From the cell containing the given text, extract its center point as [X, Y] coordinate. 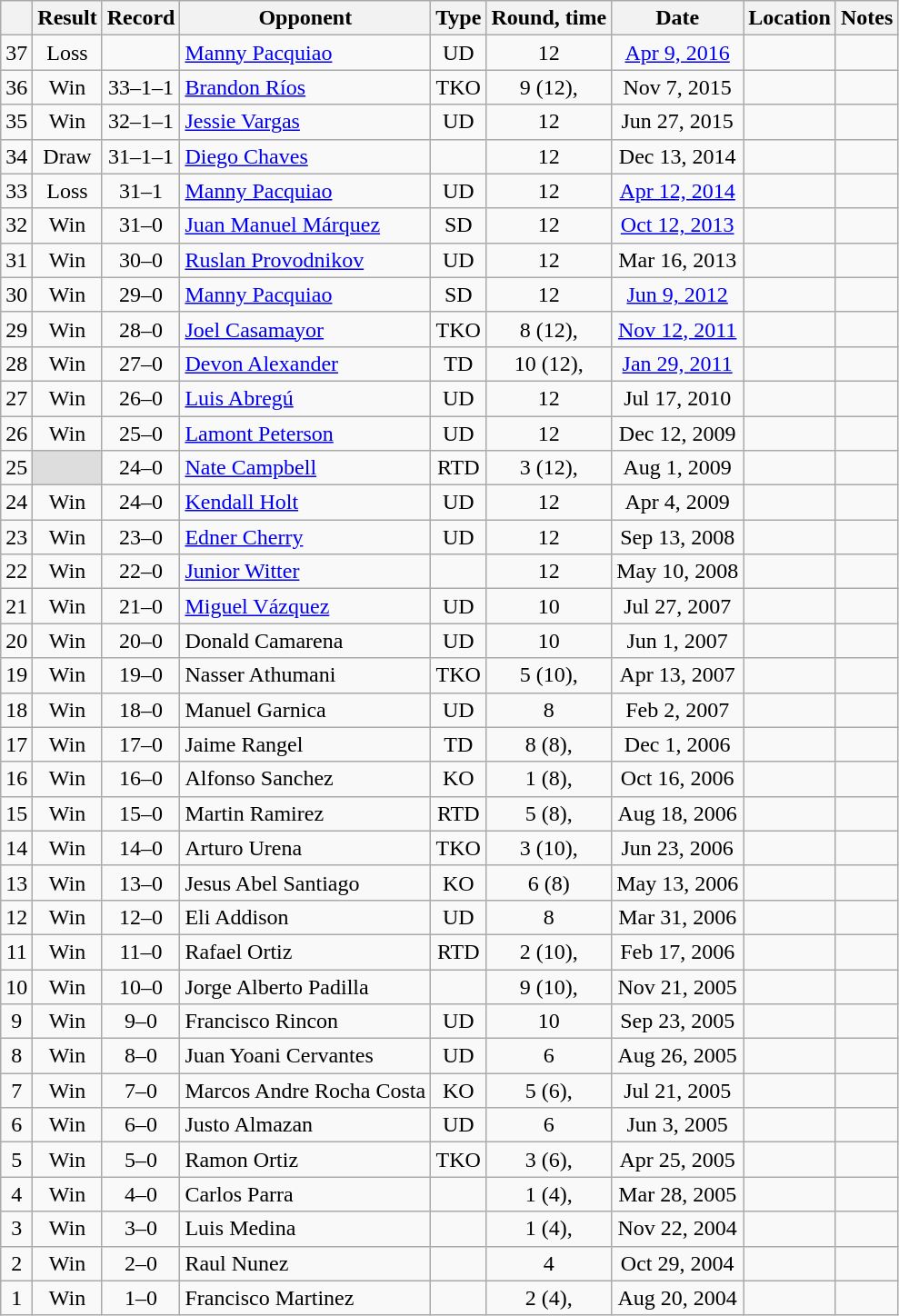
Jul 21, 2005 [678, 1091]
Oct 12, 2013 [678, 225]
28–0 [141, 329]
14–0 [141, 848]
Opponent [305, 18]
Jesus Abel Santiago [305, 882]
9 [16, 1022]
Miguel Vázquez [305, 606]
Luis Abregú [305, 398]
Jun 3, 2005 [678, 1125]
Juan Manuel Márquez [305, 225]
Francisco Rincon [305, 1022]
Apr 4, 2009 [678, 503]
7–0 [141, 1091]
21–0 [141, 606]
28 [16, 364]
Draw [67, 156]
Jul 27, 2007 [678, 606]
15 [16, 813]
1–0 [141, 1298]
5 (6), [549, 1091]
Jul 17, 2010 [678, 398]
27–0 [141, 364]
5–0 [141, 1160]
Date [678, 18]
18–0 [141, 710]
Francisco Martinez [305, 1298]
35 [16, 122]
10–0 [141, 986]
May 13, 2006 [678, 882]
29 [16, 329]
30 [16, 294]
2 (4), [549, 1298]
Jessie Vargas [305, 122]
Brandon Ríos [305, 87]
Martin Ramirez [305, 813]
37 [16, 53]
Ramon Ortiz [305, 1160]
Devon Alexander [305, 364]
32–1–1 [141, 122]
16 [16, 779]
29–0 [141, 294]
7 [16, 1091]
Junior Witter [305, 572]
Nov 21, 2005 [678, 986]
Oct 29, 2004 [678, 1263]
Jun 27, 2015 [678, 122]
Nate Campbell [305, 468]
31–1–1 [141, 156]
11–0 [141, 952]
8–0 [141, 1056]
19 [16, 675]
Lamont Peterson [305, 434]
19–0 [141, 675]
Aug 20, 2004 [678, 1298]
Nov 12, 2011 [678, 329]
8 (8), [549, 744]
Nov 22, 2004 [678, 1229]
26–0 [141, 398]
2–0 [141, 1263]
25–0 [141, 434]
33–1–1 [141, 87]
Apr 13, 2007 [678, 675]
25 [16, 468]
Type [458, 18]
13–0 [141, 882]
1 (8), [549, 779]
Notes [866, 18]
30–0 [141, 260]
Nov 7, 2015 [678, 87]
Sep 13, 2008 [678, 537]
32 [16, 225]
Jan 29, 2011 [678, 364]
3 (12), [549, 468]
31 [16, 260]
17–0 [141, 744]
6 (8) [549, 882]
20 [16, 641]
2 (10), [549, 952]
Donald Camarena [305, 641]
13 [16, 882]
8 (12), [549, 329]
16–0 [141, 779]
22 [16, 572]
Result [67, 18]
Apr 9, 2016 [678, 53]
33 [16, 191]
2 [16, 1263]
3–0 [141, 1229]
Apr 12, 2014 [678, 191]
Mar 28, 2005 [678, 1194]
May 10, 2008 [678, 572]
Carlos Parra [305, 1194]
Record [141, 18]
Feb 17, 2006 [678, 952]
23–0 [141, 537]
18 [16, 710]
9 (10), [549, 986]
Raul Nunez [305, 1263]
21 [16, 606]
Apr 25, 2005 [678, 1160]
6–0 [141, 1125]
Aug 1, 2009 [678, 468]
12–0 [141, 917]
1 [16, 1298]
4–0 [141, 1194]
Marcos Andre Rocha Costa [305, 1091]
9–0 [141, 1022]
Aug 26, 2005 [678, 1056]
Mar 31, 2006 [678, 917]
Joel Casamayor [305, 329]
Jun 23, 2006 [678, 848]
Feb 2, 2007 [678, 710]
5 [16, 1160]
Jaime Rangel [305, 744]
Dec 12, 2009 [678, 434]
27 [16, 398]
3 [16, 1229]
Sep 23, 2005 [678, 1022]
Oct 16, 2006 [678, 779]
36 [16, 87]
Location [790, 18]
Round, time [549, 18]
Arturo Urena [305, 848]
31–0 [141, 225]
Edner Cherry [305, 537]
Mar 16, 2013 [678, 260]
Justo Almazan [305, 1125]
5 (10), [549, 675]
Juan Yoani Cervantes [305, 1056]
Jun 9, 2012 [678, 294]
Jorge Alberto Padilla [305, 986]
Jun 1, 2007 [678, 641]
Kendall Holt [305, 503]
Luis Medina [305, 1229]
Ruslan Provodnikov [305, 260]
22–0 [141, 572]
Rafael Ortiz [305, 952]
34 [16, 156]
Dec 1, 2006 [678, 744]
9 (12), [549, 87]
20–0 [141, 641]
11 [16, 952]
3 (10), [549, 848]
26 [16, 434]
Diego Chaves [305, 156]
31–1 [141, 191]
5 (8), [549, 813]
15–0 [141, 813]
Aug 18, 2006 [678, 813]
23 [16, 537]
17 [16, 744]
3 (6), [549, 1160]
Dec 13, 2014 [678, 156]
Nasser Athumani [305, 675]
24 [16, 503]
Manuel Garnica [305, 710]
Alfonso Sanchez [305, 779]
10 (12), [549, 364]
Eli Addison [305, 917]
14 [16, 848]
